Determine the [X, Y] coordinate at the center of the cell enclosing the given text.  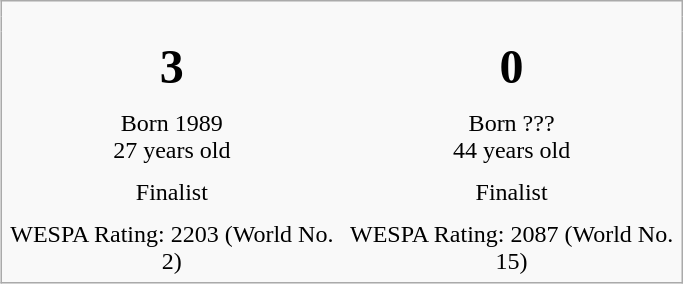
Born ???44 years old [512, 136]
Born 198927 years old [172, 136]
WESPA Rating: 2087 (World No. 15) [512, 248]
0 [512, 67]
3 [172, 67]
WESPA Rating: 2203 (World No. 2) [172, 248]
